Search for the cell housing the specified text and yield its [x, y] center coordinate. 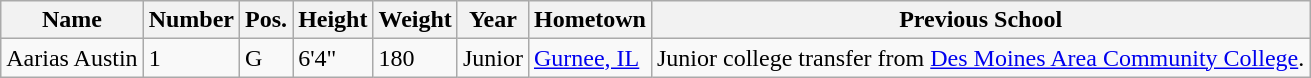
Gurnee, IL [590, 58]
6'4" [333, 58]
Aarias Austin [72, 58]
Junior [492, 58]
Previous School [980, 20]
1 [191, 58]
G [266, 58]
180 [415, 58]
Height [333, 20]
Name [72, 20]
Number [191, 20]
Hometown [590, 20]
Year [492, 20]
Pos. [266, 20]
Junior college transfer from Des Moines Area Community College. [980, 58]
Weight [415, 20]
